Search for the cell housing the specified text and yield its (x, y) center coordinate. 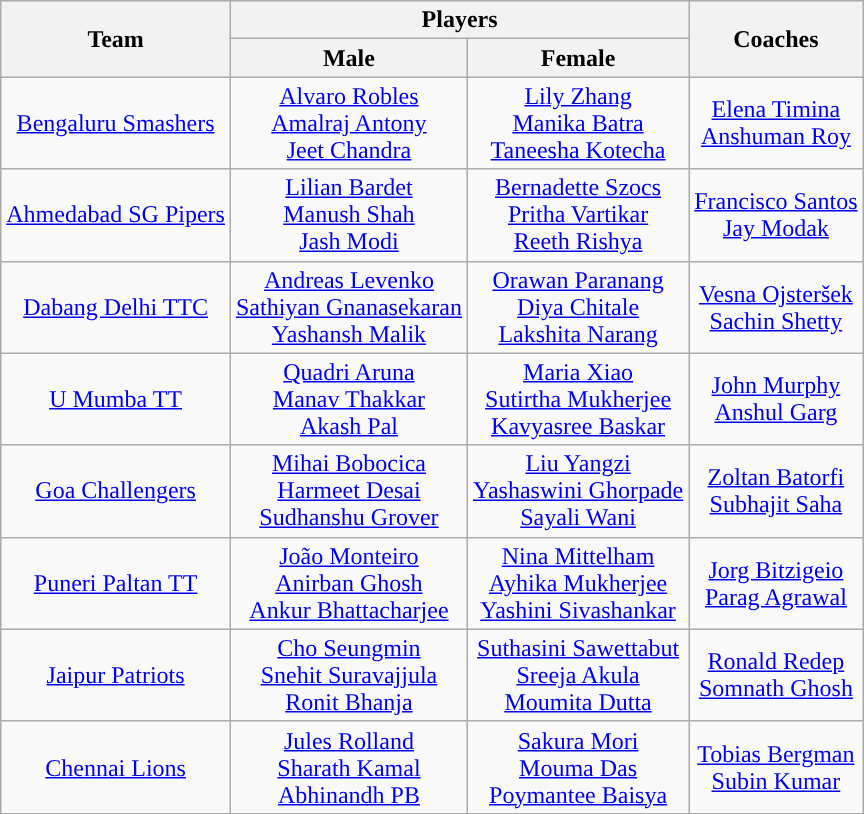
Alvaro Robles Amalraj Antony Jeet Chandra (348, 123)
Male (348, 58)
Maria Xiao Sutirtha Mukherjee Kavyasree Baskar (578, 399)
Suthasini Sawettabut Sreeja Akula Moumita Dutta (578, 675)
Jules Rolland Sharath Kamal Abhinandh PB (348, 767)
Bernadette Szocs Pritha Vartikar Reeth Rishya (578, 215)
Lilian Bardet Manush Shah Jash Modi (348, 215)
Jaipur Patriots (116, 675)
Female (578, 58)
Goa Challengers (116, 491)
Zoltan Batorfi Subhajit Saha (776, 491)
Quadri Aruna Manav Thakkar Akash Pal (348, 399)
João Monteiro Anirban Ghosh Ankur Bhattacharjee (348, 583)
Francisco Santos Jay Modak (776, 215)
Orawan Paranang Diya Chitale Lakshita Narang (578, 307)
Ahmedabad SG Pipers (116, 215)
Liu Yangzi Yashaswini Ghorpade Sayali Wani (578, 491)
U Mumba TT (116, 399)
Players (459, 20)
Andreas Levenko Sathiyan Gnanasekaran Yashansh Malik (348, 307)
Dabang Delhi TTC (116, 307)
Vesna Ojsteršek Sachin Shetty (776, 307)
Puneri Paltan TT (116, 583)
Sakura Mori Mouma Das Poymantee Baisya (578, 767)
Chennai Lions (116, 767)
Coaches (776, 39)
Bengaluru Smashers (116, 123)
Team (116, 39)
Mihai Bobocica Harmeet Desai Sudhanshu Grover (348, 491)
Lily Zhang Manika Batra Taneesha Kotecha (578, 123)
Nina Mittelham Ayhika Mukherjee Yashini Sivashankar (578, 583)
Jorg Bitzigeio Parag Agrawal (776, 583)
Elena Timina Anshuman Roy (776, 123)
Tobias Bergman Subin Kumar (776, 767)
Ronald Redep Somnath Ghosh (776, 675)
John Murphy Anshul Garg (776, 399)
Cho Seungmin Snehit Suravajjula Ronit Bhanja (348, 675)
